Find where the given text appears and provide that cell's center as [x, y] coordinate. 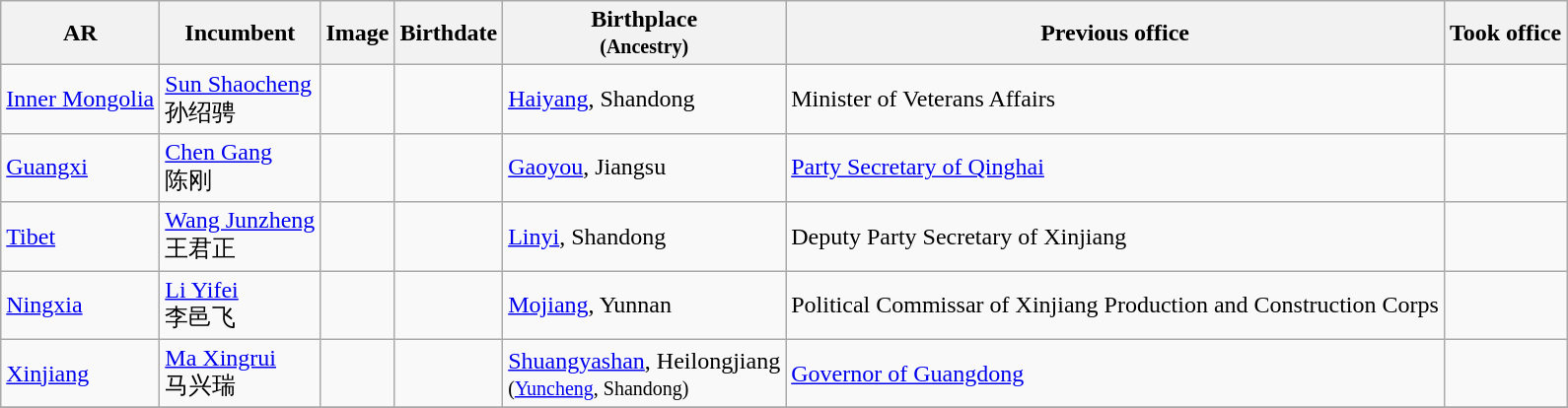
Inner Mongolia [81, 100]
Mojiang, Yunnan [645, 305]
Governor of Guangdong [1115, 374]
Tibet [81, 237]
Sun Shaocheng孙绍骋 [241, 100]
Birthdate [449, 34]
Li Yifei李邑飞 [241, 305]
Xinjiang [81, 374]
Linyi, Shandong [645, 237]
Minister of Veterans Affairs [1115, 100]
Birthplace(Ancestry) [645, 34]
Shuangyashan, Heilongjiang(Yuncheng, Shandong) [645, 374]
Deputy Party Secretary of Xinjiang [1115, 237]
Took office [1505, 34]
Image [357, 34]
Gaoyou, Jiangsu [645, 168]
Ma Xingrui马兴瑞 [241, 374]
Political Commissar of Xinjiang Production and Construction Corps [1115, 305]
Ningxia [81, 305]
Previous office [1115, 34]
Guangxi [81, 168]
Party Secretary of Qinghai [1115, 168]
Chen Gang陈刚 [241, 168]
Haiyang, Shandong [645, 100]
Wang Junzheng王君正 [241, 237]
Incumbent [241, 34]
AR [81, 34]
